Detect which cell encompasses the target text, then output its [X, Y] center coordinate. 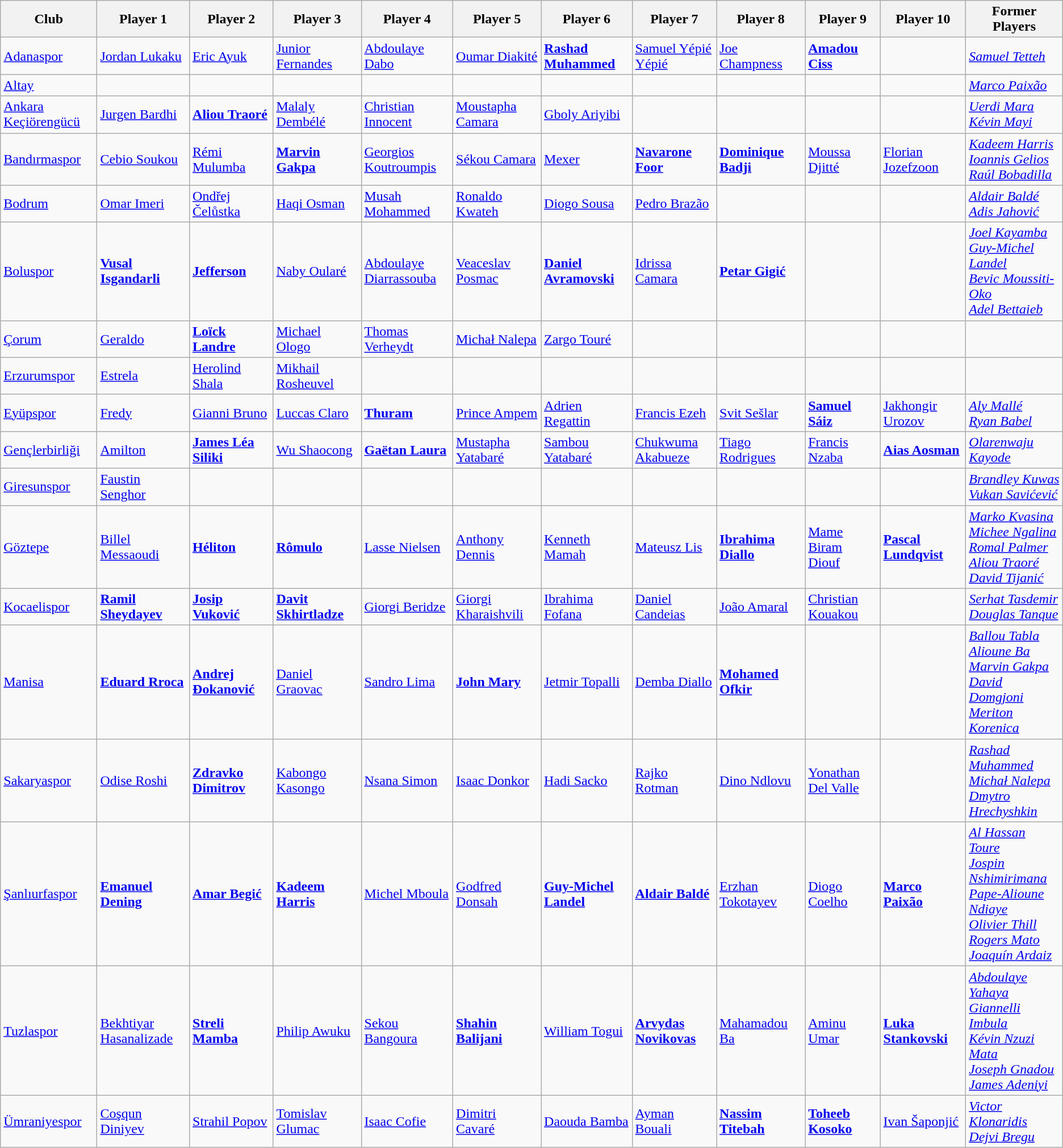
Amar Begić [232, 894]
Abdoulaye Diarrassouba [407, 272]
Daniel Graovac [317, 682]
Luccas Claro [317, 412]
Diogo Coelho [843, 894]
Sékou Camara [497, 159]
Naby Oularé [317, 272]
Héliton [232, 547]
Player 10 [923, 19]
Aly Mallé Ryan Babel [1014, 412]
Moustapha Camara [497, 115]
João Amaral [761, 607]
Samuel Sáiz [843, 412]
Lasse Nielsen [407, 547]
Thuram [407, 412]
Uerdi Mara Kévin Mayi [1014, 115]
Rashad Muhammed Michał Nalepa Dmytro Hrechyshkin [1014, 780]
Petar Gigić [761, 272]
Serhat Tasdemir Douglas Tanque [1014, 607]
Pedro Brazão [675, 203]
Prince Ampem [497, 412]
Davit Skhirtladze [317, 607]
Ümraniyespor [49, 1121]
Billel Messaoudi [143, 547]
Dimitri Cavaré [497, 1121]
Tomislav Glumac [317, 1121]
Bekhtiyar Hasanalizade [143, 1030]
James Léa Siliki [232, 450]
Al Hassan Toure Jospin Nshimirimana Pape-Alioune Ndiaye Olivier Thill Rogers Mato Joaquín Ardaiz [1014, 894]
Club [49, 19]
Manisa [49, 682]
Guy-Michel Landel [587, 894]
Adrien Regattin [587, 412]
Ondřej Čelůstka [232, 203]
Omar Imeri [143, 203]
Player 4 [407, 19]
Mikhail Rosheuvel [317, 376]
Geraldo [143, 339]
Sandro Lima [407, 682]
Kabongo Kasongo [317, 780]
Sakaryaspor [49, 780]
Ibrahima Fofana [587, 607]
Andrej Đokanović [232, 682]
Josip Vuković [232, 607]
Gaëtan Laura [407, 450]
Eduard Rroca [143, 682]
Daniel Avramovski [587, 272]
Estrela [143, 376]
Michel Mboula [407, 894]
Gboly Ariyibi [587, 115]
Ballou Tabla Alioune Ba Marvin Gakpa David Domgjoni Meriton Korenica [1014, 682]
Navarone Foor [675, 159]
Aldair Baldé Adis Jahović [1014, 203]
Erzhan Tokotayev [761, 894]
Gençlerbirliği [49, 450]
Diogo Sousa [587, 203]
Oumar Diakité [497, 56]
Malaly Dembélé [317, 115]
Player 9 [843, 19]
Kenneth Mamah [587, 547]
Göztepe [49, 547]
Luka Stankovski [923, 1030]
Anthony Dennis [497, 547]
Mateusz Lis [675, 547]
Georgios Koutroumpis [407, 159]
Amilton [143, 450]
Coşqun Diniyev [143, 1121]
Adanaspor [49, 56]
Zargo Touré [587, 339]
Tiago Rodrigues [761, 450]
Thomas Verheydt [407, 339]
Eric Ayuk [232, 56]
Dominique Badji [761, 159]
Rajko Rotman [675, 780]
Eyüpspor [49, 412]
Wu Shaocong [317, 450]
Veaceslav Posmac [497, 272]
Kocaelispor [49, 607]
Florian Jozefzoon [923, 159]
Streli Mamba [232, 1030]
Toheeb Kosoko [843, 1121]
Tuzlaspor [49, 1030]
Amadou Ciss [843, 56]
Joe Champness [761, 56]
Aminu Umar [843, 1030]
Giorgi Kharaishvili [497, 607]
Sambou Yatabaré [587, 450]
Altay [49, 85]
Abdoulaye Dabo [407, 56]
Junior Fernandes [317, 56]
Aliou Traoré [232, 115]
Samuel Yépié Yépié [675, 56]
Gianni Bruno [232, 412]
Francis Nzaba [843, 450]
Herolind Shala [232, 376]
Godfred Donsah [497, 894]
Demba Diallo [675, 682]
Ayman Bouali [675, 1121]
Player 1 [143, 19]
Daniel Candeias [675, 607]
Philip Awuku [317, 1030]
Daouda Bamba [587, 1121]
Abdoulaye Yahaya Giannelli Imbula Kévin Nzuzi Mata Joseph Gnadou James Adeniyi [1014, 1030]
Dino Ndlovu [761, 780]
Player 6 [587, 19]
Fredy [143, 412]
Nsana Simon [407, 780]
Mahamadou Ba [761, 1030]
Idrissa Camara [675, 272]
Player 3 [317, 19]
Christian Innocent [407, 115]
Ivan Šaponjić [923, 1121]
Rémi Mulumba [232, 159]
Kadeem Harris Ioannis Gelios Raúl Bobadilla [1014, 159]
Former Players [1014, 19]
Hadi Sacko [587, 780]
Sekou Bangoura [407, 1030]
Rashad Muhammed [587, 56]
Vusal Isgandarli [143, 272]
Erzurumspor [49, 376]
Cebio Soukou [143, 159]
Rômulo [317, 547]
Player 2 [232, 19]
Ramil Sheydayev [143, 607]
Arvydas Novikovas [675, 1030]
Zdravko Dimitrov [232, 780]
Emanuel Dening [143, 894]
Player 8 [761, 19]
Pascal Lundqvist [923, 547]
Christian Kouakou [843, 607]
Yonathan Del Valle [843, 780]
Strahil Popov [232, 1121]
Player 7 [675, 19]
Victor Klonaridis Dejvi Bregu [1014, 1121]
Jurgen Bardhi [143, 115]
Jakhongir Urozov [923, 412]
Chukwuma Akabueze [675, 450]
Bandırmaspor [49, 159]
John Mary [497, 682]
Loïck Landre [232, 339]
Aldair Baldé [675, 894]
Faustin Senghor [143, 486]
Şanlıurfaspor [49, 894]
Jetmir Topalli [587, 682]
Moussa Djitté [843, 159]
Aias Aosman [923, 450]
Isaac Donkor [497, 780]
Ibrahima Diallo [761, 547]
Giresunspor [49, 486]
Odise Roshi [143, 780]
Samuel Tetteh [1014, 56]
Nassim Titebah [761, 1121]
William Togui [587, 1030]
Boluspor [49, 272]
Mame Biram Diouf [843, 547]
Marvin Gakpa [317, 159]
Ronaldo Kwateh [497, 203]
Jordan Lukaku [143, 56]
Kadeem Harris [317, 894]
Giorgi Beridze [407, 607]
Michał Nalepa [497, 339]
Mohamed Ofkir [761, 682]
Shahin Balijani [497, 1030]
Joel Kayamba Guy-Michel Landel Bevic Moussiti-Oko Adel Bettaieb [1014, 272]
Svit Sešlar [761, 412]
Isaac Cofie [407, 1121]
Haqi Osman [317, 203]
Musah Mohammed [407, 203]
Olarenwaju Kayode [1014, 450]
Player 5 [497, 19]
Francis Ezeh [675, 412]
Brandley Kuwas Vukan Savićević [1014, 486]
Jefferson [232, 272]
Çorum [49, 339]
Ankara Keçiörengücü [49, 115]
Bodrum [49, 203]
Mexer [587, 159]
Mustapha Yatabaré [497, 450]
Michael Ologo [317, 339]
Marko Kvasina Michee Ngalina Romal Palmer Aliou Traoré David Tijanić [1014, 547]
